From the cell containing the given text, extract its center point as [X, Y] coordinate. 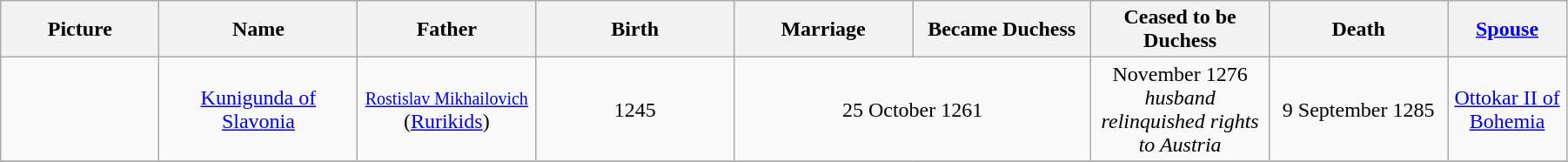
Kunigunda of Slavonia [258, 110]
Birth [635, 30]
Ottokar II of Bohemia [1507, 110]
Spouse [1507, 30]
1245 [635, 110]
25 October 1261 [913, 110]
Picture [80, 30]
9 September 1285 [1359, 110]
Marriage [823, 30]
Name [258, 30]
Became Duchess [1002, 30]
Rostislav Mikhailovich(Rurikids) [447, 110]
November 1276husband relinquished rights to Austria [1180, 110]
Death [1359, 30]
Father [447, 30]
Ceased to be Duchess [1180, 30]
